Pinpoint the cell where the given text exists, returning its (X, Y) midpoint coordinate. 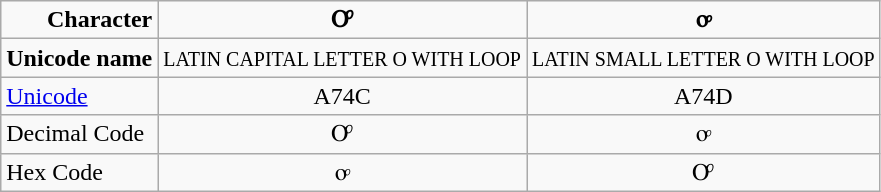
Character (80, 20)
Decimal Code (80, 134)
Unicode name (80, 58)
LATIN CAPITAL LETTER O WITH LOOP (342, 58)
Hex Code (80, 172)
Unicode (80, 96)
LATIN SMALL LETTER O WITH LOOP (704, 58)
A74C (342, 96)
A74D (704, 96)
